Provide the (X, Y) coordinate of the cell's center where the given text is located.  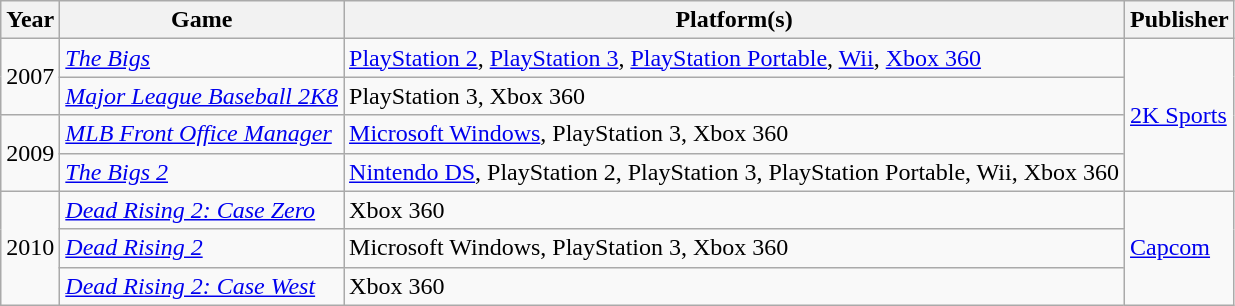
Dead Rising 2: Case Zero (202, 210)
Capcom (1180, 248)
Platform(s) (734, 20)
MLB Front Office Manager (202, 134)
Game (202, 20)
Dead Rising 2 (202, 248)
Publisher (1180, 20)
Year (30, 20)
Dead Rising 2: Case West (202, 286)
The Bigs 2 (202, 172)
2009 (30, 153)
The Bigs (202, 58)
PlayStation 2, PlayStation 3, PlayStation Portable, Wii, Xbox 360 (734, 58)
Major League Baseball 2K8 (202, 96)
2010 (30, 248)
Nintendo DS, PlayStation 2, PlayStation 3, PlayStation Portable, Wii, Xbox 360 (734, 172)
PlayStation 3, Xbox 360 (734, 96)
2007 (30, 77)
2K Sports (1180, 115)
